Return [x, y] of the center of cell containing provided text 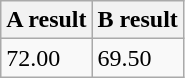
A result [46, 20]
69.50 [138, 58]
72.00 [46, 58]
B result [138, 20]
